Scan for the cell matching the given text and deliver its (X, Y) coordinate at center. 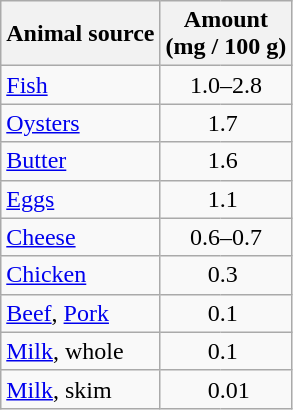
.6 (256, 161)
Milk, whole (80, 351)
Fish (80, 85)
.3 (256, 275)
.01 (256, 389)
Beef, Pork (80, 313)
Butter (80, 161)
Amount (mg / 100 g) (226, 34)
Milk, skim (80, 389)
Cheese (80, 237)
1.0–2.8 (226, 85)
.7 (256, 123)
Oysters (80, 123)
Animal source (80, 34)
0.6–0.7 (226, 237)
Chicken (80, 275)
Eggs (80, 199)
